Find where the given text appears and provide that cell's center as (x, y) coordinate. 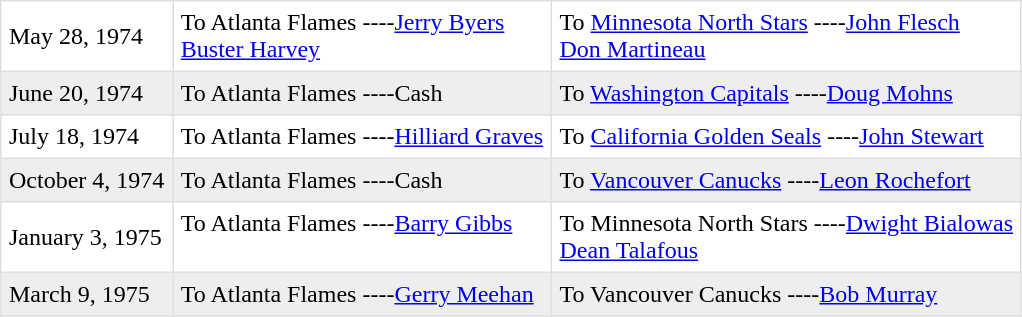
To Vancouver Canucks ----Leon Rochefort (786, 180)
To Minnesota North Stars ----John FleschDon Martineau (786, 36)
October 4, 1974 (87, 180)
To Atlanta Flames ----Jerry ByersBuster Harvey (362, 36)
March 9, 1975 (87, 294)
To Atlanta Flames ----Gerry Meehan (362, 294)
To Atlanta Flames ----Hilliard Graves (362, 137)
To Atlanta Flames ----Barry Gibbs (362, 237)
To Washington Capitals ----Doug Mohns (786, 93)
To Vancouver Canucks ----Bob Murray (786, 294)
To Minnesota North Stars ----Dwight BialowasDean Talafous (786, 237)
To California Golden Seals ----John Stewart (786, 137)
May 28, 1974 (87, 36)
June 20, 1974 (87, 93)
July 18, 1974 (87, 137)
January 3, 1975 (87, 237)
